From the cell containing the given text, extract its center point as [x, y] coordinate. 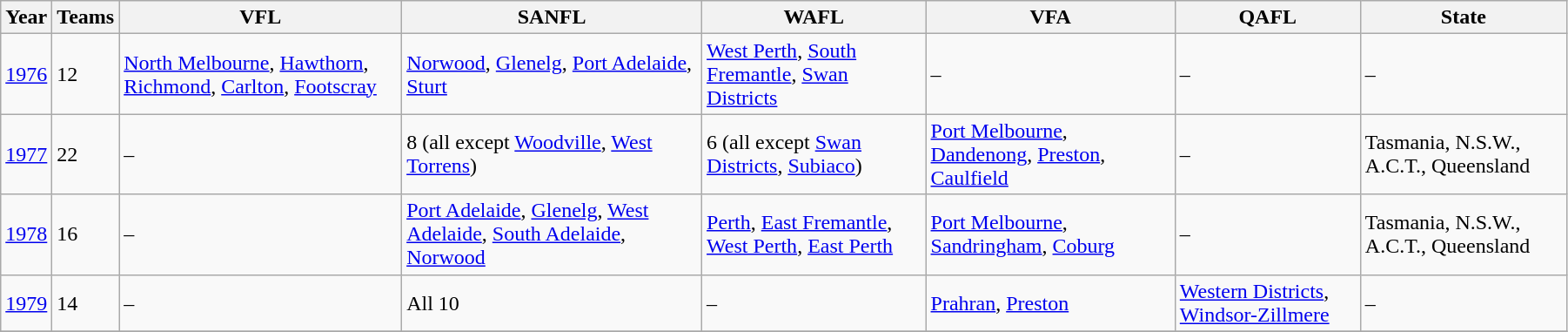
1978 [26, 234]
Western Districts, Windsor-Zillmere [1267, 303]
North Melbourne, Hawthorn, Richmond, Carlton, Footscray [261, 74]
All 10 [552, 303]
Year [26, 17]
WAFL [814, 17]
QAFL [1267, 17]
Port Melbourne, Sandringham, Coburg [1050, 234]
16 [85, 234]
1976 [26, 74]
State [1464, 17]
VFA [1050, 17]
Perth, East Fremantle, West Perth, East Perth [814, 234]
SANFL [552, 17]
1977 [26, 154]
Port Melbourne, Dandenong, Preston, Caulfield [1050, 154]
West Perth, South Fremantle, Swan Districts [814, 74]
Prahran, Preston [1050, 303]
22 [85, 154]
6 (all except Swan Districts, Subiaco) [814, 154]
VFL [261, 17]
1979 [26, 303]
Norwood, Glenelg, Port Adelaide, Sturt [552, 74]
12 [85, 74]
Teams [85, 17]
14 [85, 303]
Port Adelaide, Glenelg, West Adelaide, South Adelaide, Norwood [552, 234]
8 (all except Woodville, West Torrens) [552, 154]
